Detect which cell encompasses the target text, then output its (X, Y) center coordinate. 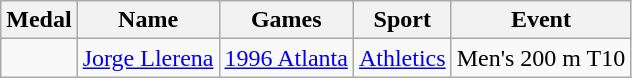
Name (148, 20)
Games (286, 20)
1996 Atlanta (286, 58)
Jorge Llerena (148, 58)
Athletics (402, 58)
Sport (402, 20)
Men's 200 m T10 (541, 58)
Event (541, 20)
Medal (39, 20)
